From the cell containing the given text, extract its center point as (x, y) coordinate. 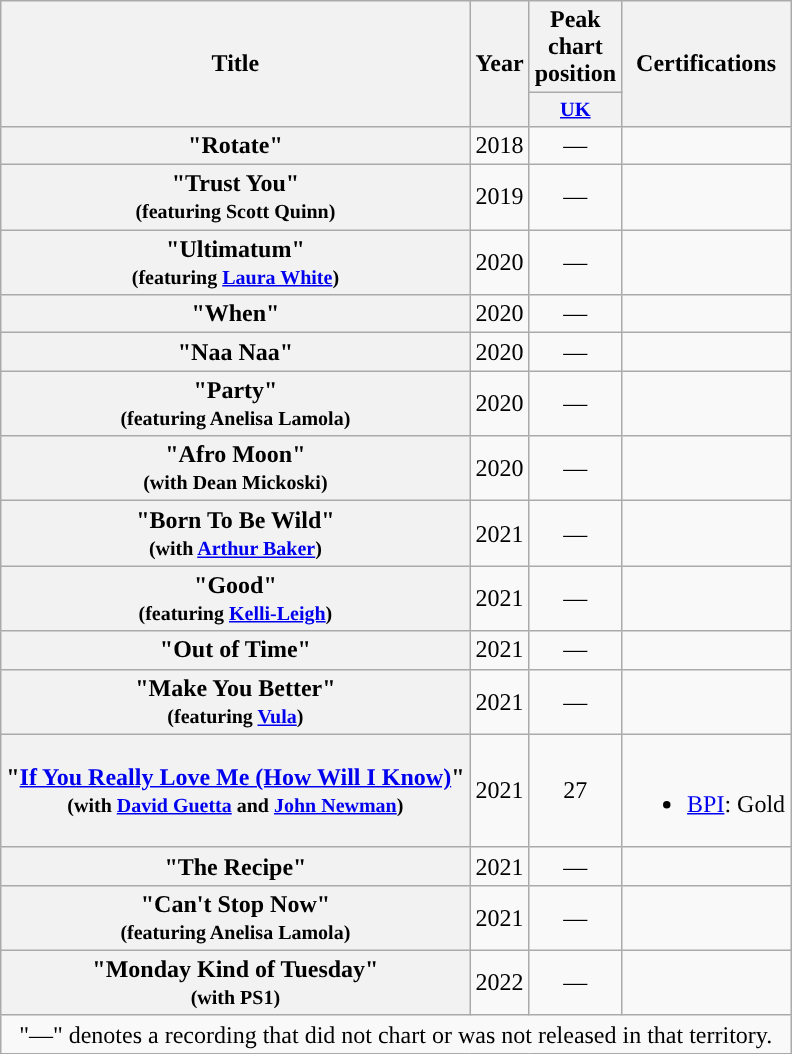
BPI: Gold (706, 790)
"If You Really Love Me (How Will I Know)"(with David Guetta and John Newman) (236, 790)
"Make You Better"(featuring Vula) (236, 702)
"Monday Kind of Tuesday"(with PS1) (236, 982)
Year (500, 64)
"Can't Stop Now"(featuring Anelisa Lamola) (236, 918)
2018 (500, 145)
"Trust You"(featuring Scott Quinn) (236, 198)
2019 (500, 198)
"Afro Moon"(with Dean Mickoski) (236, 468)
"Out of Time" (236, 650)
Certifications (706, 64)
"—" denotes a recording that did not chart or was not released in that territory. (396, 1034)
27 (575, 790)
"Good"(featuring Kelli-Leigh) (236, 598)
"Ultimatum"(featuring Laura White) (236, 262)
"Rotate" (236, 145)
2022 (500, 982)
"The Recipe" (236, 866)
"Party"(featuring Anelisa Lamola) (236, 404)
"Born To Be Wild"(with Arthur Baker) (236, 534)
Peak chart position (575, 47)
"When" (236, 314)
"Naa Naa" (236, 352)
UK (575, 110)
Title (236, 64)
